Determine the (X, Y) coordinate at the center of the cell enclosing the given text.  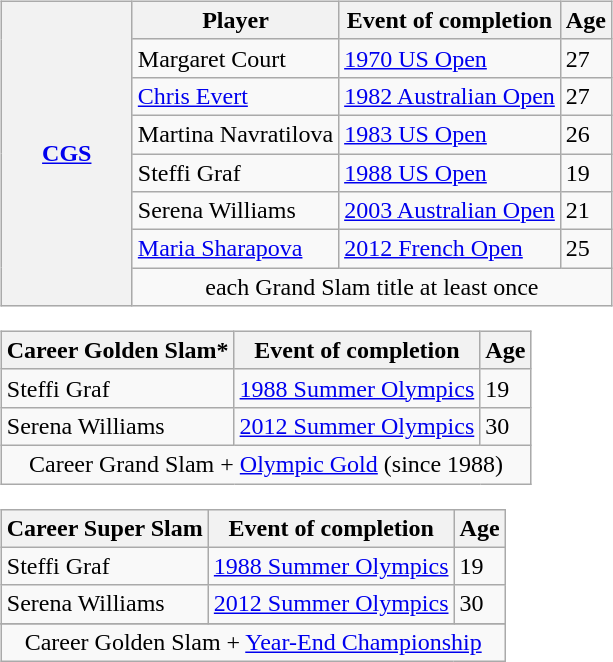
21 (586, 211)
Chris Evert (235, 96)
26 (586, 134)
Margaret Court (235, 58)
1982 Australian Open (450, 96)
CGS (66, 153)
Player (235, 20)
Career Grand Slam + Olympic Gold (since 1988) (266, 464)
Martina Navratilova (235, 134)
1970 US Open (450, 58)
Career Golden Slam + Year-End Championship (253, 642)
1988 US Open (450, 173)
Maria Sharapova (235, 249)
25 (586, 249)
1983 US Open (450, 134)
each Grand Slam title at least once (372, 287)
2003 Australian Open (450, 211)
Career Super Slam (104, 528)
Career Golden Slam* (118, 350)
2012 French Open (450, 249)
